Return [x, y] of the center of cell containing provided text 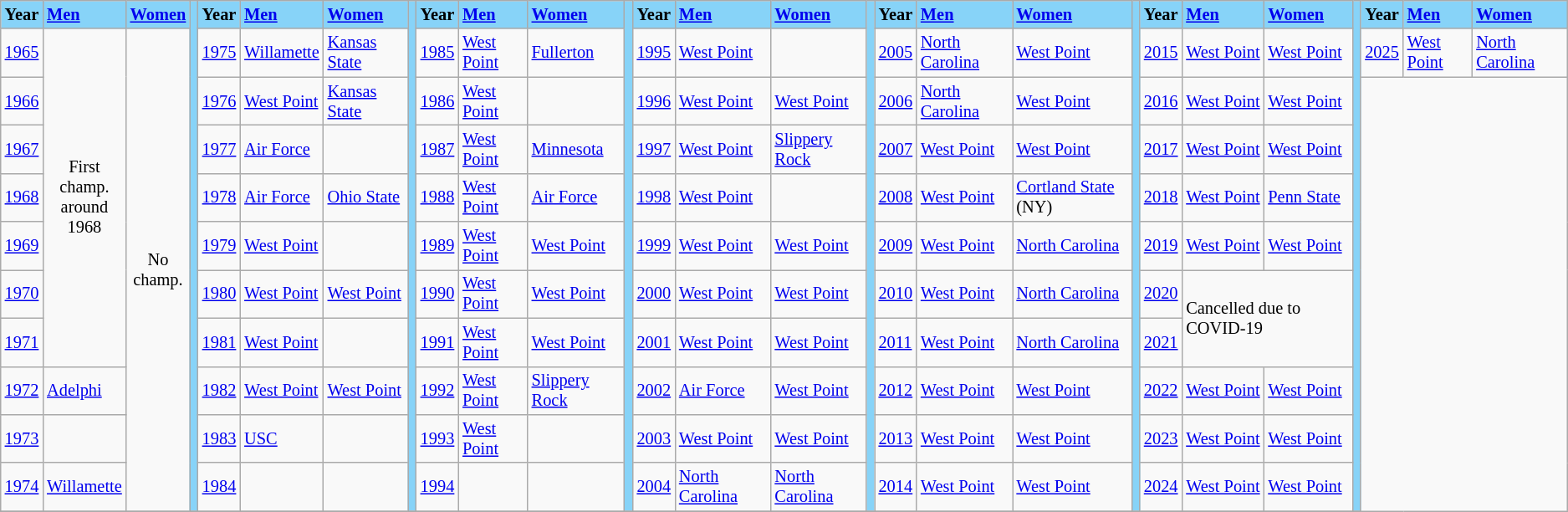
1982 [219, 391]
USC [281, 438]
Cortland State (NY) [1072, 197]
1991 [437, 342]
1977 [219, 149]
1980 [219, 294]
2004 [654, 487]
1986 [437, 101]
1993 [437, 438]
1974 [22, 487]
1987 [437, 149]
2024 [1161, 487]
1989 [437, 246]
2007 [896, 149]
2001 [654, 342]
1997 [654, 149]
1970 [22, 294]
2020 [1161, 294]
Adelphi [84, 391]
1968 [22, 197]
Nochamp. [158, 269]
2019 [1161, 246]
Cancelled due to COVID-19 [1267, 318]
2016 [1161, 101]
1969 [22, 246]
Ohio State [366, 197]
1971 [22, 342]
1996 [654, 101]
1994 [437, 487]
1999 [654, 246]
2008 [896, 197]
2011 [896, 342]
2000 [654, 294]
2017 [1161, 149]
2012 [896, 391]
1972 [22, 391]
1984 [219, 487]
1985 [437, 53]
Penn State [1308, 197]
2002 [654, 391]
1981 [219, 342]
2025 [1382, 53]
1976 [219, 101]
2010 [896, 294]
Minnesota [576, 149]
1990 [437, 294]
1965 [22, 53]
2006 [896, 101]
2022 [1161, 391]
2015 [1161, 53]
2009 [896, 246]
Firstchamp.around1968 [84, 197]
1983 [219, 438]
2005 [896, 53]
1978 [219, 197]
1992 [437, 391]
2003 [654, 438]
2018 [1161, 197]
Fullerton [576, 53]
1995 [654, 53]
1988 [437, 197]
2023 [1161, 438]
1966 [22, 101]
1973 [22, 438]
2021 [1161, 342]
1998 [654, 197]
1967 [22, 149]
2014 [896, 487]
1979 [219, 246]
2013 [896, 438]
1975 [219, 53]
